Output the [x, y] coordinate of the center of the cell containing the given text.  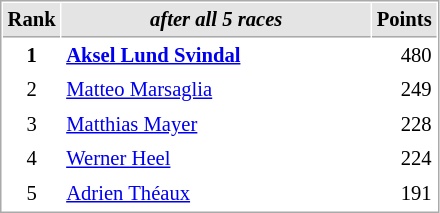
480 [404, 56]
191 [404, 194]
5 [32, 194]
1 [32, 56]
Rank [32, 20]
228 [404, 124]
224 [404, 158]
Adrien Théaux [216, 194]
2 [32, 90]
Aksel Lund Svindal [216, 56]
4 [32, 158]
after all 5 races [216, 20]
Matteo Marsaglia [216, 90]
Points [404, 20]
249 [404, 90]
3 [32, 124]
Matthias Mayer [216, 124]
Werner Heel [216, 158]
